Capture the cell that displays the provided text and extract its [x, y] central coordinate. 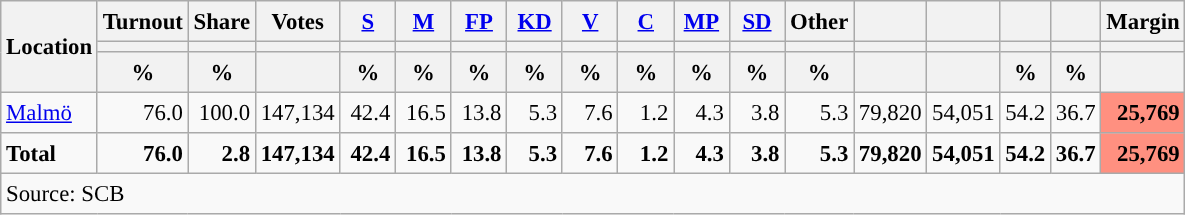
Total [50, 154]
Votes [298, 22]
MP [702, 22]
Margin [1143, 22]
Location [50, 47]
Turnout [142, 22]
V [590, 22]
Malmö [50, 114]
KD [535, 22]
Source: SCB [593, 194]
S [368, 22]
SD [757, 22]
M [424, 22]
100.0 [222, 114]
2.8 [222, 154]
FP [479, 22]
C [646, 22]
Other [820, 22]
Share [222, 22]
